Return [x, y] of the center of cell containing provided text 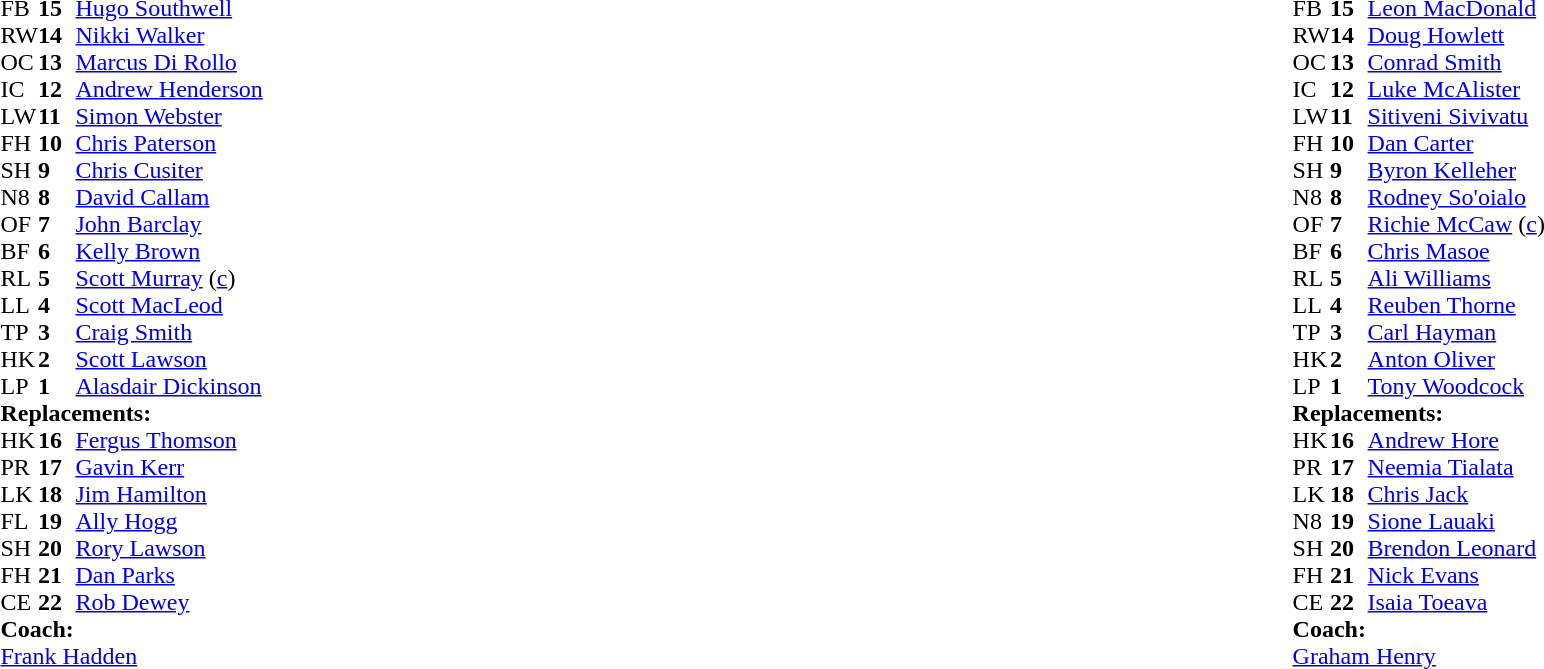
Replacements: [131, 414]
Chris Cusiter [170, 170]
Scott Murray (c) [170, 278]
Nikki Walker [170, 36]
Gavin Kerr [170, 468]
David Callam [170, 198]
Alasdair Dickinson [170, 386]
FL [19, 522]
Frank Hadden [131, 656]
Rory Lawson [170, 548]
Andrew Henderson [170, 90]
Kelly Brown [170, 252]
Rob Dewey [170, 602]
Jim Hamilton [170, 494]
Simon Webster [170, 116]
Craig Smith [170, 332]
John Barclay [170, 224]
Fergus Thomson [170, 440]
Scott MacLeod [170, 306]
Scott Lawson [170, 360]
Marcus Di Rollo [170, 62]
Coach: [131, 630]
Dan Parks [170, 576]
Ally Hogg [170, 522]
Chris Paterson [170, 144]
